Scan for the cell matching the given text and deliver its (x, y) coordinate at center. 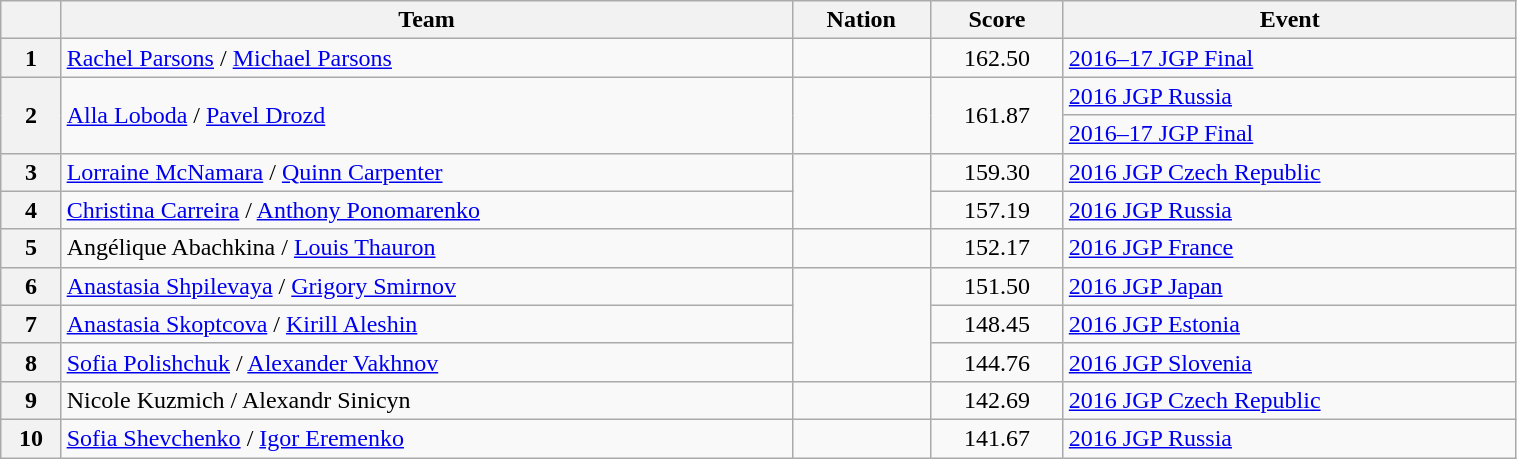
Sofia Polishchuk / Alexander Vakhnov (426, 362)
9 (31, 400)
162.50 (998, 58)
1 (31, 58)
5 (31, 248)
141.67 (998, 438)
4 (31, 210)
Event (1290, 20)
Christina Carreira / Anthony Ponomarenko (426, 210)
Angélique Abachkina / Louis Thauron (426, 248)
Score (998, 20)
152.17 (998, 248)
157.19 (998, 210)
2016 JGP Japan (1290, 286)
148.45 (998, 324)
Lorraine McNamara / Quinn Carpenter (426, 172)
10 (31, 438)
Team (426, 20)
Nicole Kuzmich / Alexandr Sinicyn (426, 400)
Anastasia Shpilevaya / Grigory Smirnov (426, 286)
142.69 (998, 400)
Sofia Shevchenko / Igor Eremenko (426, 438)
144.76 (998, 362)
Anastasia Skoptcova / Kirill Aleshin (426, 324)
8 (31, 362)
7 (31, 324)
2016 JGP Slovenia (1290, 362)
2016 JGP Estonia (1290, 324)
Nation (862, 20)
2016 JGP France (1290, 248)
6 (31, 286)
Rachel Parsons / Michael Parsons (426, 58)
159.30 (998, 172)
3 (31, 172)
151.50 (998, 286)
Alla Loboda / Pavel Drozd (426, 115)
161.87 (998, 115)
2 (31, 115)
